From the cell containing the given text, extract its center point as (X, Y) coordinate. 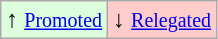
↓ Relegated (162, 20)
↑ Promoted (54, 20)
